Identify which cell holds the provided text, then report its [x, y] central coordinate. 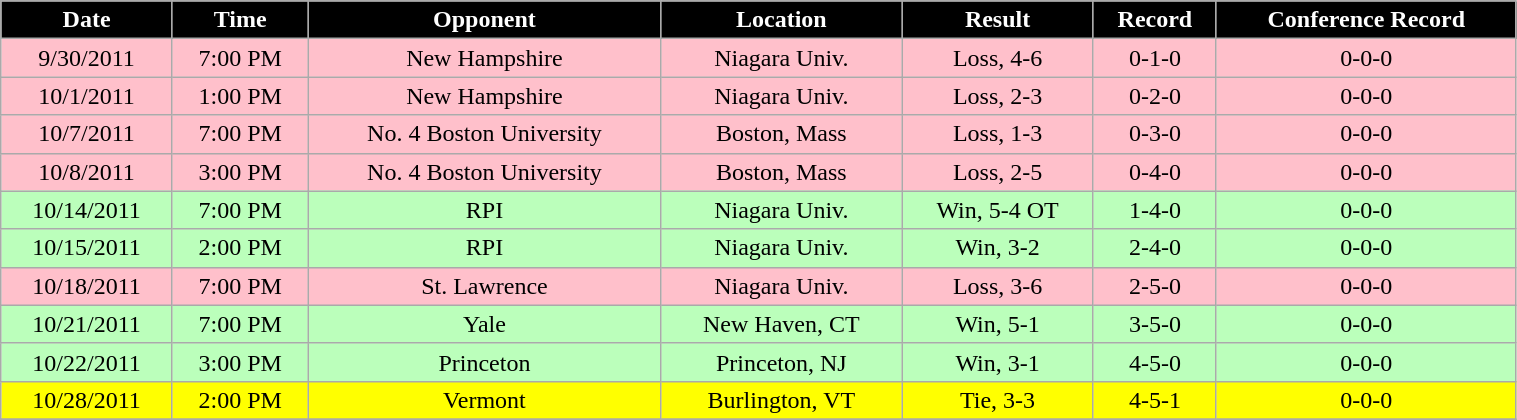
Loss, 1-3 [998, 134]
1-4-0 [1154, 210]
Loss, 4-6 [998, 58]
Vermont [484, 400]
Tie, 3-3 [998, 400]
2-5-0 [1154, 286]
10/8/2011 [87, 172]
10/7/2011 [87, 134]
New Haven, CT [782, 324]
10/21/2011 [87, 324]
Win, 3-2 [998, 248]
10/28/2011 [87, 400]
0-4-0 [1154, 172]
Win, 3-1 [998, 362]
10/14/2011 [87, 210]
4-5-0 [1154, 362]
2-4-0 [1154, 248]
0-1-0 [1154, 58]
Result [998, 20]
4-5-1 [1154, 400]
3-5-0 [1154, 324]
10/1/2011 [87, 96]
Yale [484, 324]
10/18/2011 [87, 286]
Win, 5-4 OT [998, 210]
Conference Record [1366, 20]
Loss, 2-5 [998, 172]
Loss, 2-3 [998, 96]
0-3-0 [1154, 134]
10/15/2011 [87, 248]
Location [782, 20]
Win, 5-1 [998, 324]
St. Lawrence [484, 286]
Time [240, 20]
Princeton [484, 362]
Date [87, 20]
Princeton, NJ [782, 362]
9/30/2011 [87, 58]
Opponent [484, 20]
Burlington, VT [782, 400]
10/22/2011 [87, 362]
1:00 PM [240, 96]
0-2-0 [1154, 96]
Record [1154, 20]
Loss, 3-6 [998, 286]
